Output the [X, Y] coordinate of the center of the cell containing the given text.  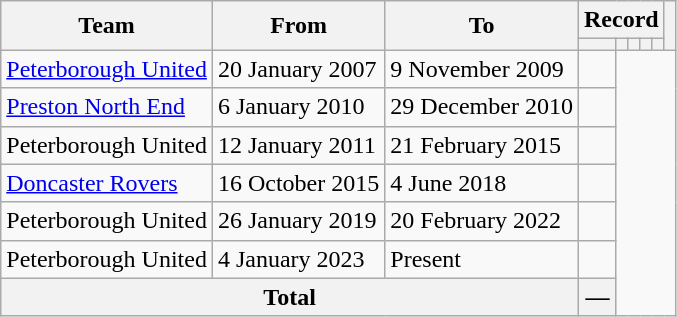
9 November 2009 [482, 69]
— [597, 297]
Preston North End [107, 107]
Doncaster Rovers [107, 183]
20 January 2007 [298, 69]
Present [482, 259]
20 February 2022 [482, 221]
12 January 2011 [298, 145]
26 January 2019 [298, 221]
6 January 2010 [298, 107]
4 January 2023 [298, 259]
Record [621, 20]
To [482, 26]
21 February 2015 [482, 145]
Total [290, 297]
16 October 2015 [298, 183]
Team [107, 26]
From [298, 26]
4 June 2018 [482, 183]
29 December 2010 [482, 107]
